Extract the (x, y) coordinate from the center of the cell holding the provided text.  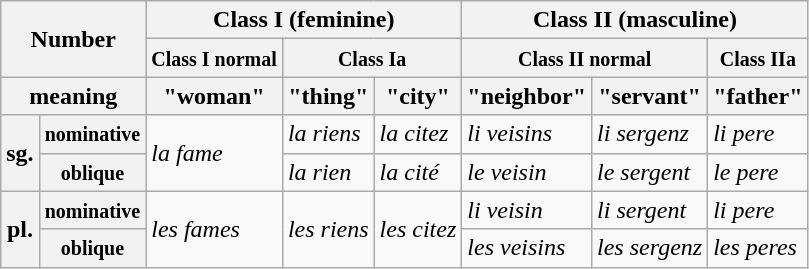
"woman" (214, 96)
li veisins (527, 134)
la fame (214, 153)
Class Ia (372, 58)
le veisin (527, 172)
Number (74, 39)
Class I (feminine) (304, 20)
la citez (418, 134)
la rien (328, 172)
Class I normal (214, 58)
les fames (214, 229)
"city" (418, 96)
li sergenz (650, 134)
li sergent (650, 210)
pl. (20, 229)
les citez (418, 229)
le sergent (650, 172)
"servant" (650, 96)
meaning (74, 96)
le pere (758, 172)
"father" (758, 96)
Class II normal (585, 58)
Class II (masculine) (635, 20)
li veisin (527, 210)
les sergenz (650, 248)
les peres (758, 248)
"thing" (328, 96)
la cité (418, 172)
les veisins (527, 248)
"neighbor" (527, 96)
les riens (328, 229)
sg. (20, 153)
Class IIa (758, 58)
la riens (328, 134)
